Locate the cell with the specified text and output its (X, Y) center coordinate. 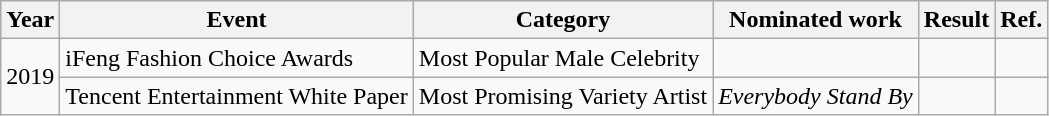
Result (956, 20)
Year (30, 20)
Everybody Stand By (816, 96)
Nominated work (816, 20)
Tencent Entertainment White Paper (236, 96)
Event (236, 20)
Category (562, 20)
2019 (30, 77)
Ref. (1022, 20)
Most Popular Male Celebrity (562, 58)
iFeng Fashion Choice Awards (236, 58)
Most Promising Variety Artist (562, 96)
